Search for the cell housing the specified text and yield its (x, y) center coordinate. 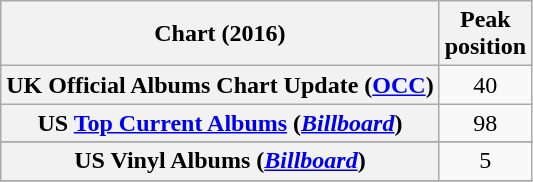
Chart (2016) (220, 34)
US Vinyl Albums (Billboard) (220, 161)
40 (485, 85)
98 (485, 123)
US Top Current Albums (Billboard) (220, 123)
Peakposition (485, 34)
UK Official Albums Chart Update (OCC) (220, 85)
5 (485, 161)
